Find where the given text appears and provide that cell's center as (x, y) coordinate. 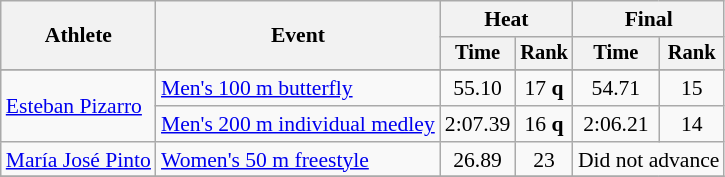
2:07.39 (478, 124)
17 q (544, 88)
55.10 (478, 88)
Athlete (78, 36)
54.71 (616, 88)
Heat (506, 19)
14 (692, 124)
Men's 200 m individual medley (298, 124)
15 (692, 88)
16 q (544, 124)
2:06.21 (616, 124)
Event (298, 36)
Esteban Pizarro (78, 106)
Men's 100 m butterfly (298, 88)
Final (649, 19)
